Output the (x, y) coordinate of the center of the cell containing the given text.  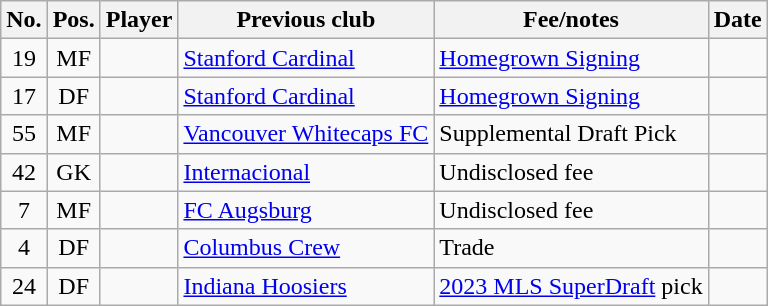
19 (24, 58)
Trade (571, 248)
Internacional (306, 172)
2023 MLS SuperDraft pick (571, 286)
Fee/notes (571, 20)
Player (139, 20)
42 (24, 172)
17 (24, 96)
24 (24, 286)
FC Augsburg (306, 210)
7 (24, 210)
Vancouver Whitecaps FC (306, 134)
Indiana Hoosiers (306, 286)
55 (24, 134)
GK (74, 172)
Previous club (306, 20)
Columbus Crew (306, 248)
Pos. (74, 20)
Supplemental Draft Pick (571, 134)
4 (24, 248)
No. (24, 20)
Date (738, 20)
